Return [x, y] of the center of cell containing provided text 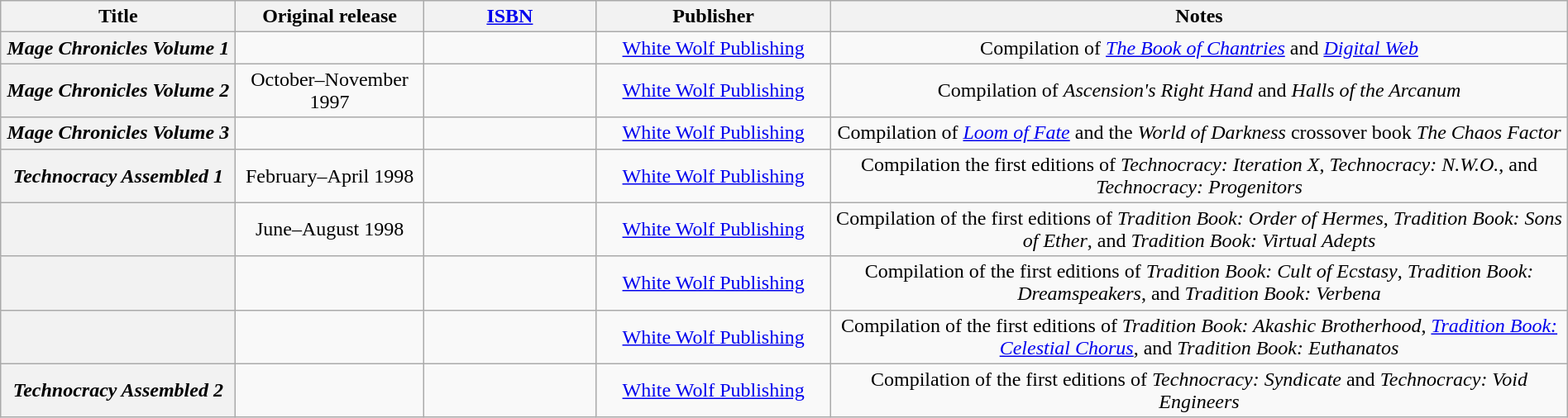
Technocracy Assembled 1 [118, 175]
Mage Chronicles Volume 2 [118, 91]
Title [118, 17]
Compilation of the first editions of Tradition Book: Akashic Brotherhood, Tradition Book: Celestial Chorus, and Tradition Book: Euthanatos [1199, 337]
Notes [1199, 17]
Publisher [714, 17]
ISBN [509, 17]
Compilation of the first editions of Technocracy: Syndicate and Technocracy: Void Engineers [1199, 390]
Mage Chronicles Volume 1 [118, 48]
October–November 1997 [329, 91]
Compilation of Ascension's Right Hand and Halls of the Arcanum [1199, 91]
June–August 1998 [329, 230]
Original release [329, 17]
Compilation of The Book of Chantries and Digital Web [1199, 48]
Mage Chronicles Volume 3 [118, 133]
Compilation the first editions of Technocracy: Iteration X, Technocracy: N.W.O., and Technocracy: Progenitors [1199, 175]
Compilation of the first editions of Tradition Book: Order of Hermes, Tradition Book: Sons of Ether, and Tradition Book: Virtual Adepts [1199, 230]
Compilation of Loom of Fate and the World of Darkness crossover book The Chaos Factor [1199, 133]
Compilation of the first editions of Tradition Book: Cult of Ecstasy, Tradition Book: Dreamspeakers, and Tradition Book: Verbena [1199, 283]
Technocracy Assembled 2 [118, 390]
February–April 1998 [329, 175]
